Extract the (X, Y) coordinate from the center of the cell holding the provided text.  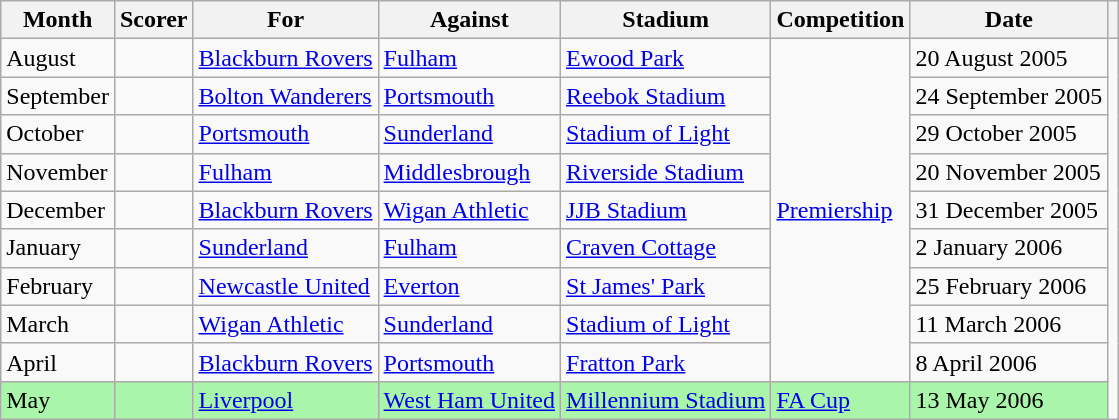
29 October 2005 (1009, 134)
Month (58, 20)
April (58, 362)
Reebok Stadium (666, 96)
August (58, 58)
Premiership (840, 210)
March (58, 324)
20 November 2005 (1009, 172)
Ewood Park (666, 58)
Liverpool (286, 400)
May (58, 400)
Competition (840, 20)
Scorer (154, 20)
Everton (469, 286)
Craven Cottage (666, 248)
Bolton Wanderers (286, 96)
13 May 2006 (1009, 400)
October (58, 134)
November (58, 172)
25 February 2006 (1009, 286)
Millennium Stadium (666, 400)
8 April 2006 (1009, 362)
Middlesbrough (469, 172)
Newcastle United (286, 286)
2 January 2006 (1009, 248)
Riverside Stadium (666, 172)
West Ham United (469, 400)
December (58, 210)
February (58, 286)
Stadium (666, 20)
FA Cup (840, 400)
24 September 2005 (1009, 96)
September (58, 96)
31 December 2005 (1009, 210)
St James' Park (666, 286)
JJB Stadium (666, 210)
January (58, 248)
11 March 2006 (1009, 324)
Against (469, 20)
20 August 2005 (1009, 58)
For (286, 20)
Fratton Park (666, 362)
Date (1009, 20)
